Return the [X, Y] coordinate for the center point of the cell that contains the specified text.  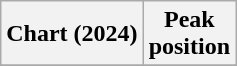
Chart (2024) [72, 34]
Peakposition [189, 34]
